Locate the cell with the specified text and output its [X, Y] center coordinate. 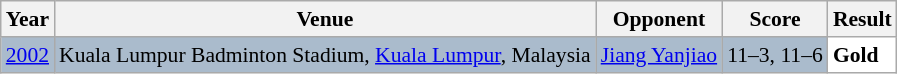
Gold [862, 55]
2002 [28, 55]
Venue [325, 19]
Jiang Yanjiao [659, 55]
Kuala Lumpur Badminton Stadium, Kuala Lumpur, Malaysia [325, 55]
Year [28, 19]
Result [862, 19]
Score [775, 19]
Opponent [659, 19]
11–3, 11–6 [775, 55]
